Locate the cell with the specified text and output its (X, Y) center coordinate. 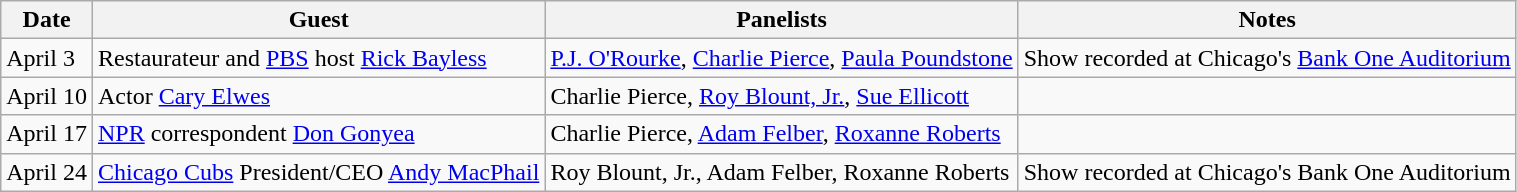
April 3 (47, 58)
Roy Blount, Jr., Adam Felber, Roxanne Roberts (782, 172)
Notes (1267, 20)
P.J. O'Rourke, Charlie Pierce, Paula Poundstone (782, 58)
Date (47, 20)
April 10 (47, 96)
Restaurateur and PBS host Rick Bayless (318, 58)
Guest (318, 20)
April 17 (47, 134)
Charlie Pierce, Roy Blount, Jr., Sue Ellicott (782, 96)
Chicago Cubs President/CEO Andy MacPhail (318, 172)
NPR correspondent Don Gonyea (318, 134)
Charlie Pierce, Adam Felber, Roxanne Roberts (782, 134)
Actor Cary Elwes (318, 96)
Panelists (782, 20)
April 24 (47, 172)
